Output the (x, y) coordinate of the center of the cell containing the given text.  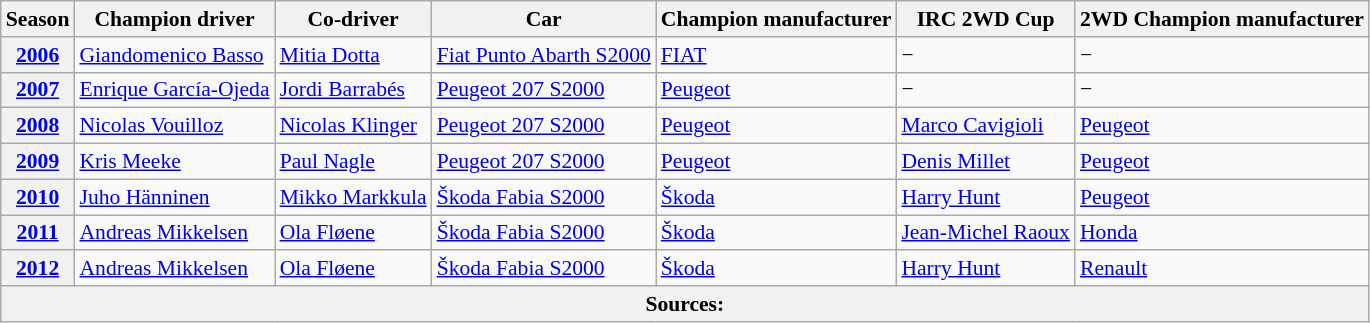
Nicolas Klinger (354, 126)
Juho Hänninen (174, 197)
Denis Millet (986, 162)
Giandomenico Basso (174, 55)
Sources: (685, 304)
2010 (38, 197)
2WD Champion manufacturer (1222, 19)
Enrique García-Ojeda (174, 90)
2012 (38, 269)
IRC 2WD Cup (986, 19)
2007 (38, 90)
Champion driver (174, 19)
Mitia Dotta (354, 55)
Season (38, 19)
2009 (38, 162)
Jordi Barrabés (354, 90)
Mikko Markkula (354, 197)
Jean-Michel Raoux (986, 233)
Co-driver (354, 19)
FIAT (776, 55)
Marco Cavigioli (986, 126)
Car (544, 19)
Paul Nagle (354, 162)
2008 (38, 126)
2006 (38, 55)
Honda (1222, 233)
Renault (1222, 269)
Champion manufacturer (776, 19)
Kris Meeke (174, 162)
2011 (38, 233)
Fiat Punto Abarth S2000 (544, 55)
Nicolas Vouilloz (174, 126)
